Return the (X, Y) coordinate for the center point of the cell that contains the specified text.  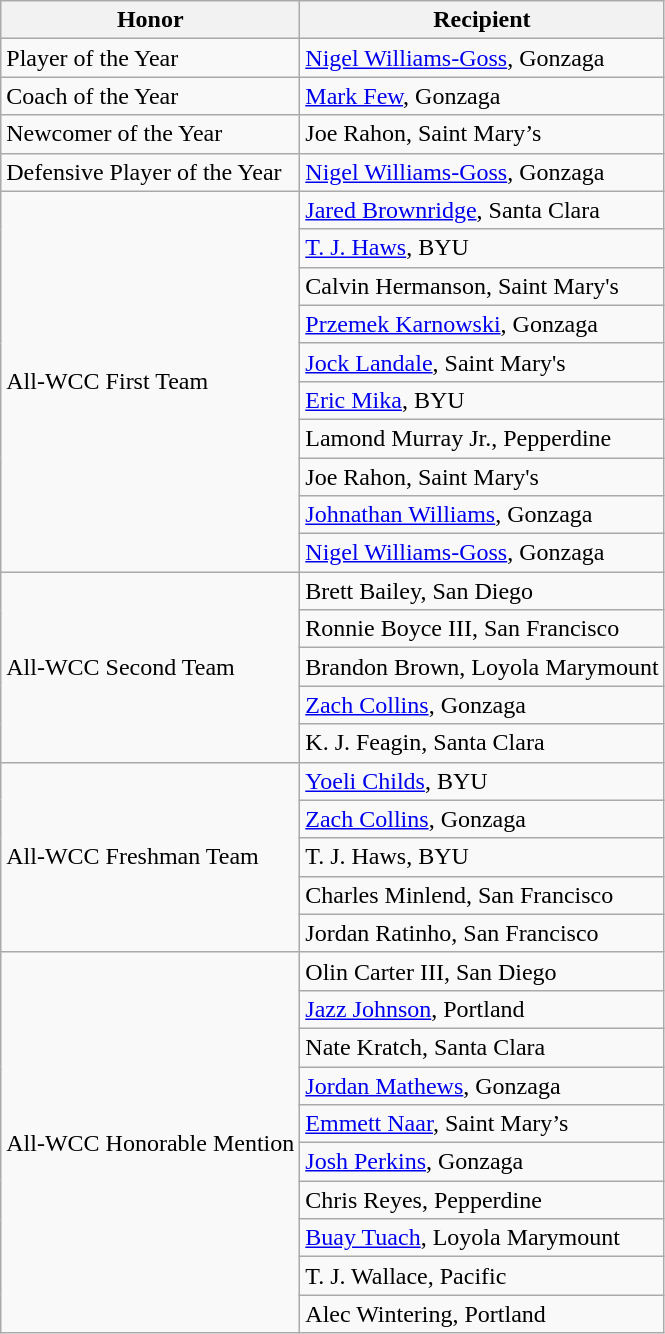
Mark Few, Gonzaga (482, 96)
K. J. Feagin, Santa Clara (482, 743)
Honor (150, 20)
Przemek Karnowski, Gonzaga (482, 324)
Brandon Brown, Loyola Marymount (482, 667)
All-WCC Second Team (150, 667)
Nate Kratch, Santa Clara (482, 1047)
Recipient (482, 20)
Player of the Year (150, 58)
Joe Rahon, Saint Mary’s (482, 134)
Chris Reyes, Pepperdine (482, 1200)
Jazz Johnson, Portland (482, 1009)
Josh Perkins, Gonzaga (482, 1162)
Emmett Naar, Saint Mary’s (482, 1124)
Jock Landale, Saint Mary's (482, 362)
Yoeli Childs, BYU (482, 781)
Brett Bailey, San Diego (482, 591)
Jared Brownridge, Santa Clara (482, 210)
Jordan Ratinho, San Francisco (482, 933)
All-WCC First Team (150, 382)
Eric Mika, BYU (482, 400)
Charles Minlend, San Francisco (482, 895)
Coach of the Year (150, 96)
Ronnie Boyce III, San Francisco (482, 629)
Jordan Mathews, Gonzaga (482, 1085)
Olin Carter III, San Diego (482, 971)
All-WCC Freshman Team (150, 857)
Buay Tuach, Loyola Marymount (482, 1238)
Johnathan Williams, Gonzaga (482, 515)
T. J. Wallace, Pacific (482, 1276)
Newcomer of the Year (150, 134)
Lamond Murray Jr., Pepperdine (482, 438)
All-WCC Honorable Mention (150, 1142)
Alec Wintering, Portland (482, 1314)
Joe Rahon, Saint Mary's (482, 477)
Calvin Hermanson, Saint Mary's (482, 286)
Defensive Player of the Year (150, 172)
